From the cell containing the given text, extract its center point as [x, y] coordinate. 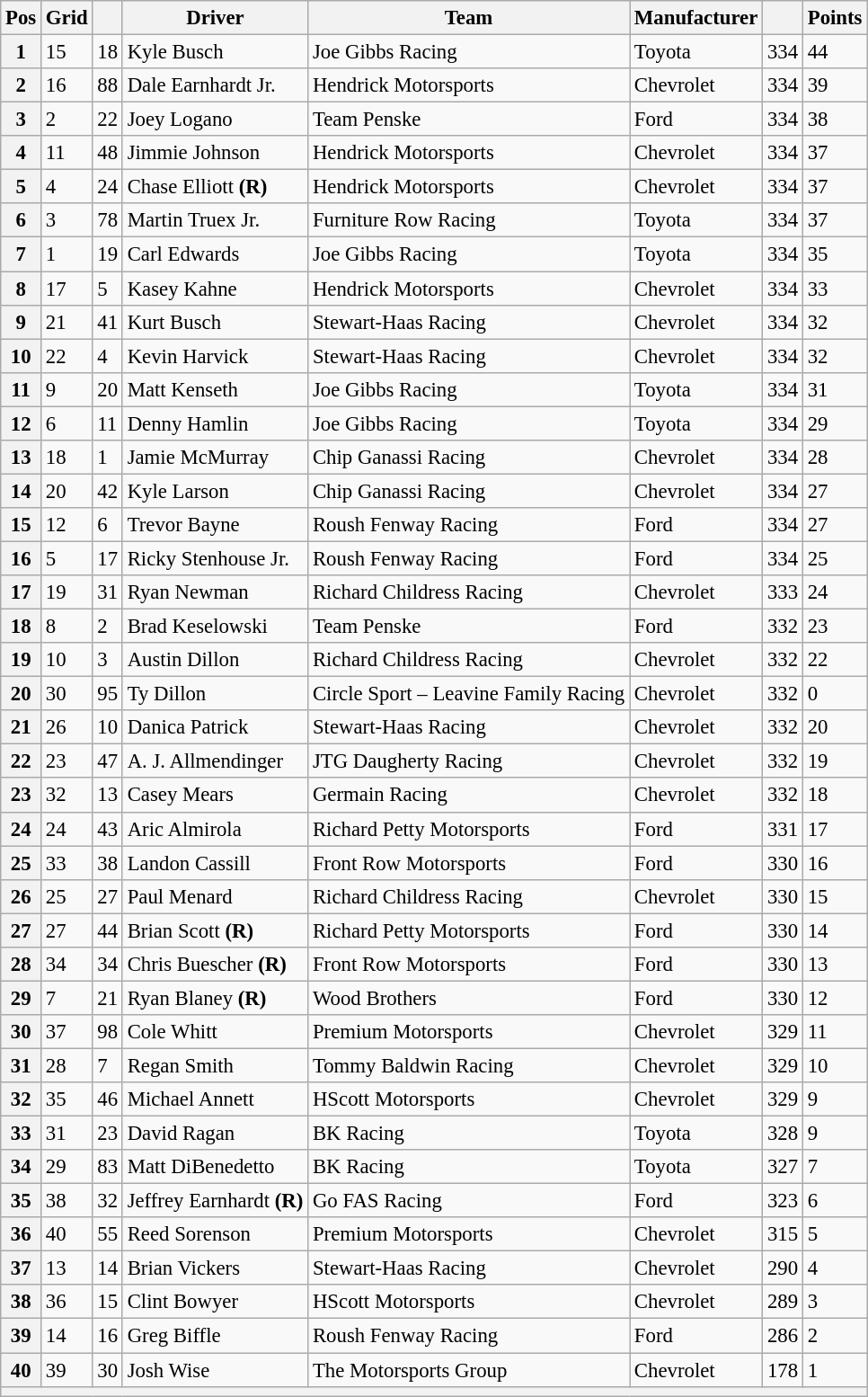
Kurt Busch [215, 322]
41 [108, 322]
323 [784, 1201]
Greg Biffle [215, 1336]
Matt DiBenedetto [215, 1167]
Brad Keselowski [215, 627]
Ryan Blaney (R) [215, 998]
Jeffrey Earnhardt (R) [215, 1201]
Go FAS Racing [469, 1201]
Regan Smith [215, 1065]
Joey Logano [215, 120]
43 [108, 829]
Michael Annett [215, 1099]
331 [784, 829]
Brian Vickers [215, 1268]
Cole Whitt [215, 1032]
Josh Wise [215, 1370]
Trevor Bayne [215, 525]
Chris Buescher (R) [215, 965]
Aric Almirola [215, 829]
Paul Menard [215, 896]
Carl Edwards [215, 254]
98 [108, 1032]
42 [108, 491]
328 [784, 1134]
Brian Scott (R) [215, 930]
47 [108, 761]
Grid [66, 18]
286 [784, 1336]
178 [784, 1370]
David Ragan [215, 1134]
Denny Hamlin [215, 423]
48 [108, 153]
Dale Earnhardt Jr. [215, 85]
95 [108, 694]
The Motorsports Group [469, 1370]
Kyle Busch [215, 52]
Points [834, 18]
88 [108, 85]
290 [784, 1268]
327 [784, 1167]
0 [834, 694]
Driver [215, 18]
Germain Racing [469, 796]
Jimmie Johnson [215, 153]
Martin Truex Jr. [215, 220]
289 [784, 1303]
83 [108, 1167]
Reed Sorenson [215, 1234]
78 [108, 220]
Circle Sport – Leavine Family Racing [469, 694]
JTG Daugherty Racing [469, 761]
Chase Elliott (R) [215, 187]
Landon Cassill [215, 863]
Casey Mears [215, 796]
Ryan Newman [215, 592]
A. J. Allmendinger [215, 761]
Furniture Row Racing [469, 220]
46 [108, 1099]
55 [108, 1234]
Kevin Harvick [215, 356]
Kasey Kahne [215, 289]
Tommy Baldwin Racing [469, 1065]
Wood Brothers [469, 998]
Manufacturer [696, 18]
Jamie McMurray [215, 458]
Team [469, 18]
Ricky Stenhouse Jr. [215, 558]
Pos [22, 18]
Danica Patrick [215, 727]
Ty Dillon [215, 694]
Matt Kenseth [215, 389]
Kyle Larson [215, 491]
Clint Bowyer [215, 1303]
Austin Dillon [215, 660]
333 [784, 592]
315 [784, 1234]
